Locate the cell with the specified text and output its [X, Y] center coordinate. 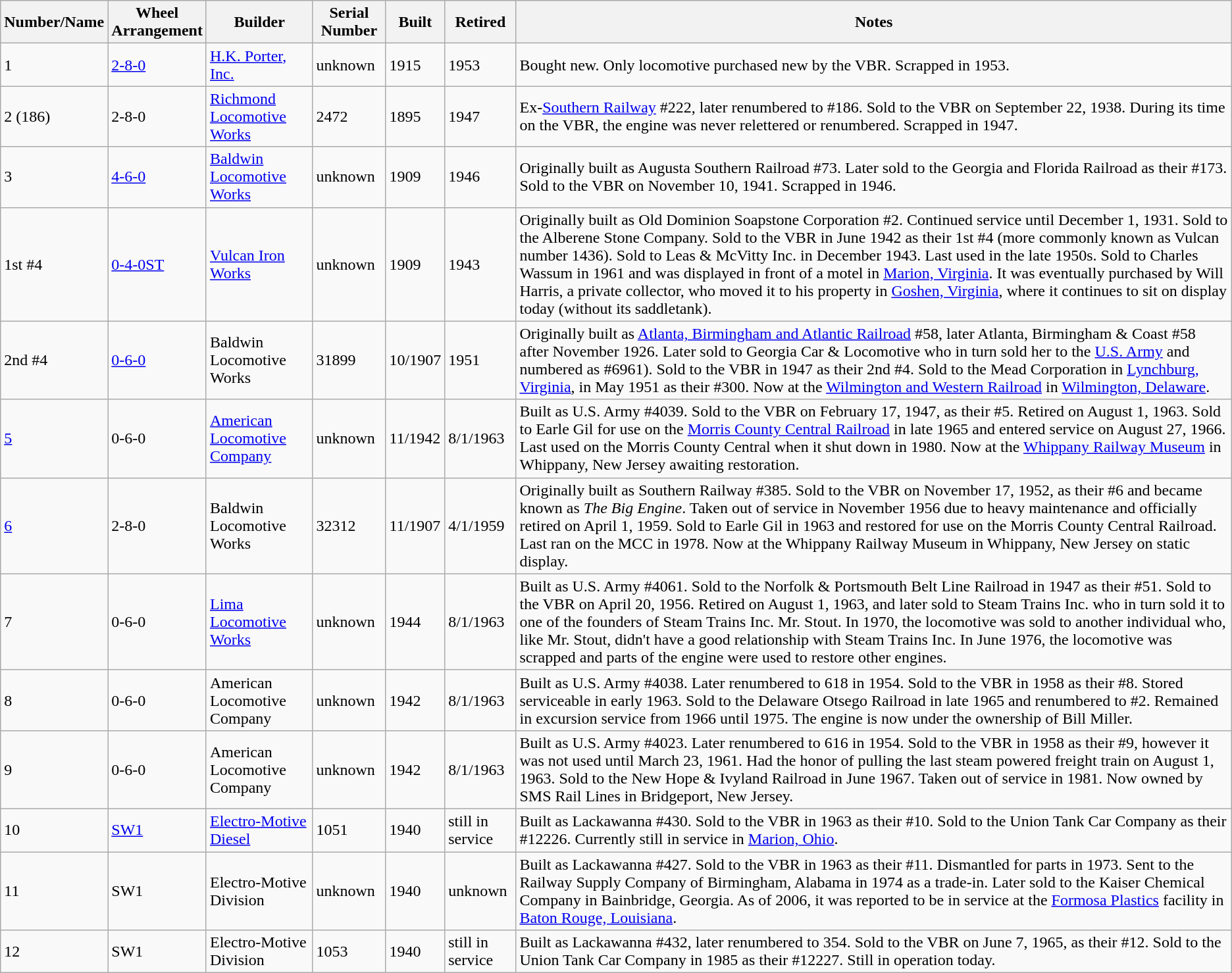
9 [54, 770]
32312 [349, 526]
Number/Name [54, 22]
1944 [415, 622]
12 [54, 951]
1953 [480, 64]
10/1907 [415, 361]
11 [54, 891]
5 [54, 438]
6 [54, 526]
31899 [349, 361]
0-4-0ST [157, 264]
2 (186) [54, 116]
1915 [415, 64]
1947 [480, 116]
Bought new. Only locomotive purchased new by the VBR. Scrapped in 1953. [874, 64]
Serial Number [349, 22]
2472 [349, 116]
Lima Locomotive Works [259, 622]
2nd #4 [54, 361]
Richmond Locomotive Works [259, 116]
1053 [349, 951]
1 [54, 64]
WheelArrangement [157, 22]
1051 [349, 830]
10 [54, 830]
Builder [259, 22]
Retired [480, 22]
1946 [480, 177]
H.K. Porter, Inc. [259, 64]
8 [54, 700]
7 [54, 622]
1895 [415, 116]
11/1942 [415, 438]
Built [415, 22]
Notes [874, 22]
1951 [480, 361]
4/1/1959 [480, 526]
1st #4 [54, 264]
3 [54, 177]
11/1907 [415, 526]
1943 [480, 264]
Vulcan Iron Works [259, 264]
4-6-0 [157, 177]
Electro-Motive Diesel [259, 830]
